Pinpoint the cell where the given text exists, returning its [X, Y] midpoint coordinate. 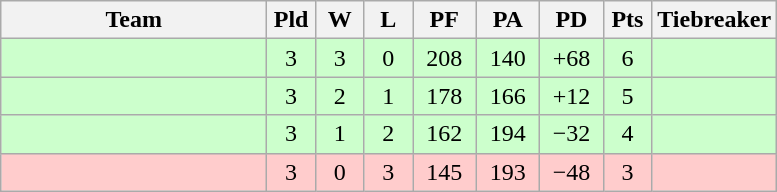
193 [508, 172]
Team [134, 20]
166 [508, 96]
−32 [572, 134]
PA [508, 20]
4 [628, 134]
W [340, 20]
178 [444, 96]
208 [444, 58]
PD [572, 20]
Pts [628, 20]
+12 [572, 96]
PF [444, 20]
145 [444, 172]
L [388, 20]
140 [508, 58]
+68 [572, 58]
−48 [572, 172]
5 [628, 96]
6 [628, 58]
162 [444, 134]
194 [508, 134]
Pld [292, 20]
Tiebreaker [714, 20]
